Provide the (x, y) coordinate of the cell's center where the given text is located.  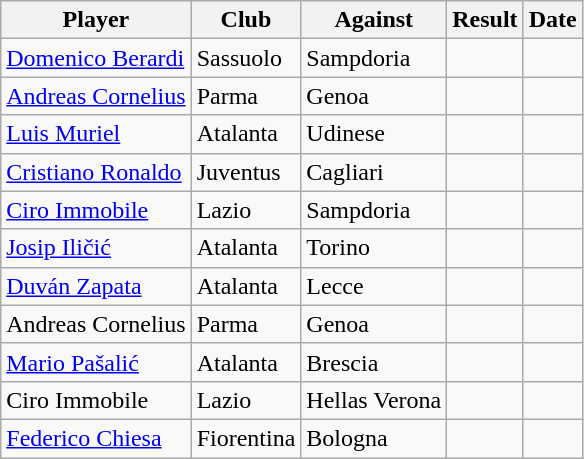
Fiorentina (246, 438)
Player (96, 20)
Udinese (374, 134)
Josip Iličić (96, 248)
Torino (374, 248)
Lecce (374, 286)
Sassuolo (246, 58)
Result (485, 20)
Hellas Verona (374, 400)
Club (246, 20)
Brescia (374, 362)
Federico Chiesa (96, 438)
Cagliari (374, 172)
Duván Zapata (96, 286)
Date (552, 20)
Juventus (246, 172)
Bologna (374, 438)
Luis Muriel (96, 134)
Cristiano Ronaldo (96, 172)
Against (374, 20)
Domenico Berardi (96, 58)
Mario Pašalić (96, 362)
